Extract the (x, y) coordinate from the center of the cell holding the provided text.  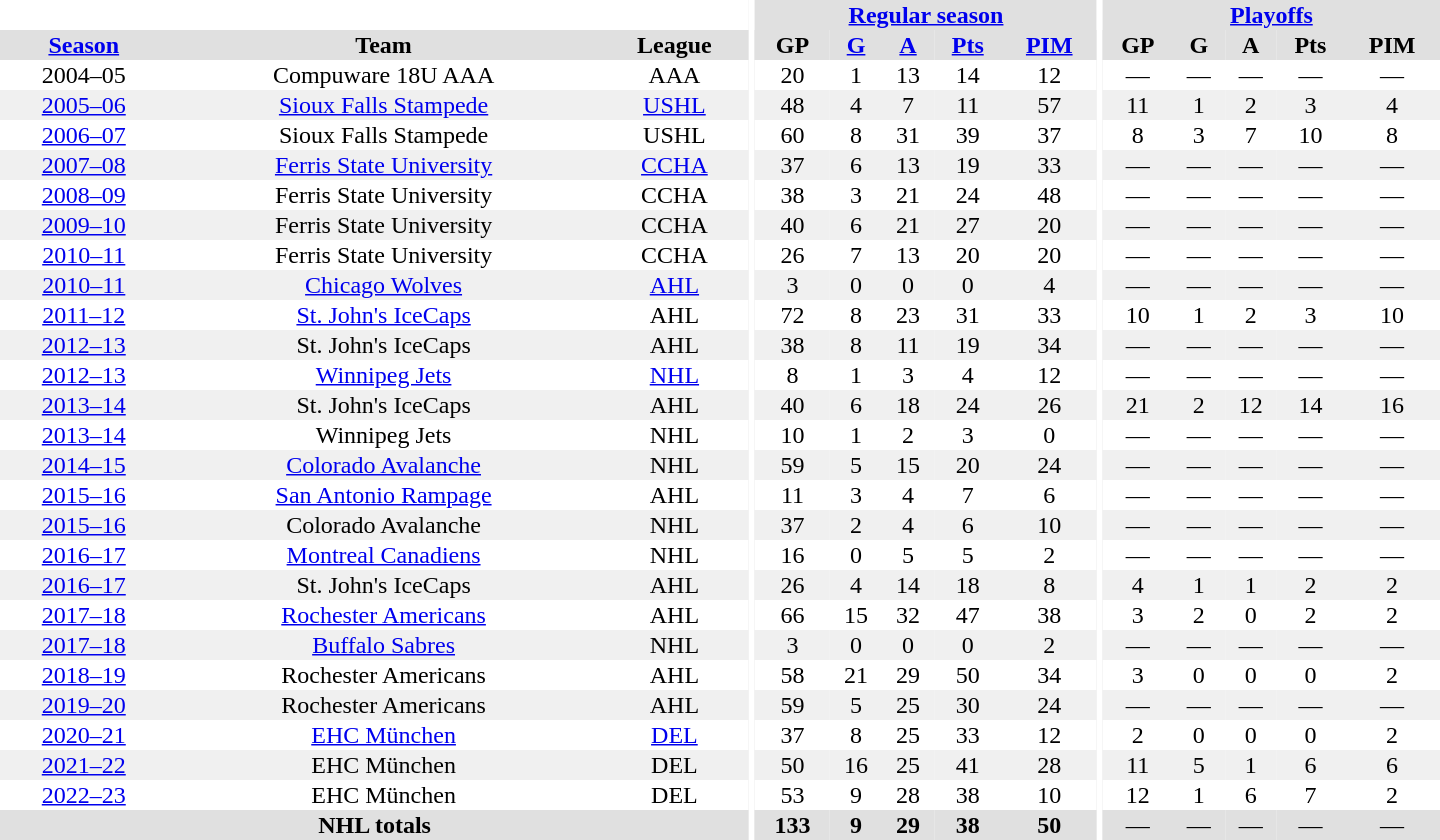
72 (792, 315)
AAA (675, 75)
Season (84, 45)
133 (792, 825)
NHL totals (374, 825)
2020–21 (84, 735)
Playoffs (1272, 15)
66 (792, 615)
30 (968, 705)
Chicago Wolves (384, 285)
2018–19 (84, 675)
Team (384, 45)
2009–10 (84, 225)
2008–09 (84, 195)
League (675, 45)
2021–22 (84, 765)
San Antonio Rampage (384, 495)
39 (968, 135)
53 (792, 795)
Buffalo Sabres (384, 645)
32 (908, 615)
60 (792, 135)
Regular season (926, 15)
47 (968, 615)
2006–07 (84, 135)
Compuware 18U AAA (384, 75)
23 (908, 315)
2004–05 (84, 75)
57 (1049, 105)
2011–12 (84, 315)
41 (968, 765)
58 (792, 675)
2007–08 (84, 165)
2005–06 (84, 105)
Montreal Canadiens (384, 555)
2022–23 (84, 795)
27 (968, 225)
2019–20 (84, 705)
2014–15 (84, 465)
